Find where the given text appears and provide that cell's center as (X, Y) coordinate. 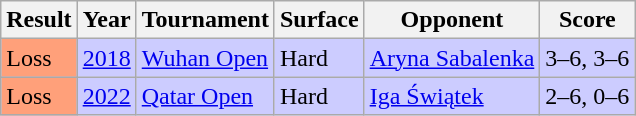
2022 (106, 96)
Year (106, 20)
Qatar Open (205, 96)
2018 (106, 58)
Tournament (205, 20)
Wuhan Open (205, 58)
Result (39, 20)
Score (588, 20)
3–6, 3–6 (588, 58)
Iga Świątek (452, 96)
Aryna Sabalenka (452, 58)
Opponent (452, 20)
Surface (319, 20)
2–6, 0–6 (588, 96)
